Detect which cell encompasses the target text, then output its (X, Y) center coordinate. 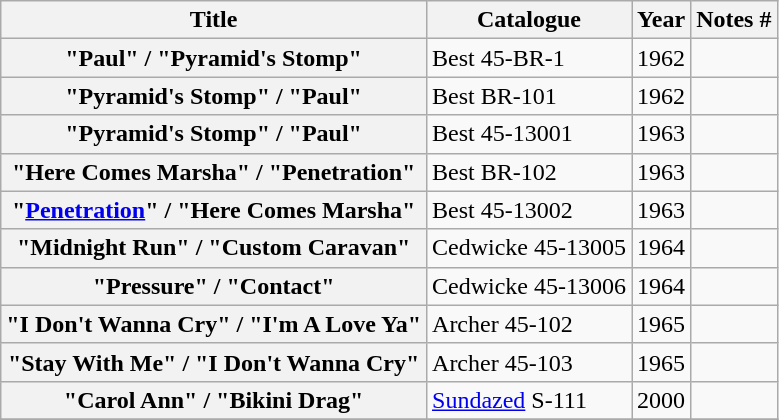
2000 (662, 400)
Best BR-101 (530, 96)
Best 45-13001 (530, 134)
Best BR-102 (530, 172)
Year (662, 20)
Catalogue (530, 20)
Title (214, 20)
Best 45-BR-1 (530, 58)
Sundazed S-111 (530, 400)
Cedwicke 45-13006 (530, 286)
"I Don't Wanna Cry" / "I'm A Love Ya" (214, 324)
"Here Comes Marsha" / "Penetration" (214, 172)
Archer 45-103 (530, 362)
"Stay With Me" / "I Don't Wanna Cry" (214, 362)
"Penetration" / "Here Comes Marsha" (214, 210)
Notes # (734, 20)
"Pressure" / "Contact" (214, 286)
"Paul" / "Pyramid's Stomp" (214, 58)
Best 45-13002 (530, 210)
"Midnight Run" / "Custom Caravan" (214, 248)
"Carol Ann" / "Bikini Drag" (214, 400)
Cedwicke 45-13005 (530, 248)
Archer 45-102 (530, 324)
